Pinpoint the cell where the given text exists, returning its (X, Y) midpoint coordinate. 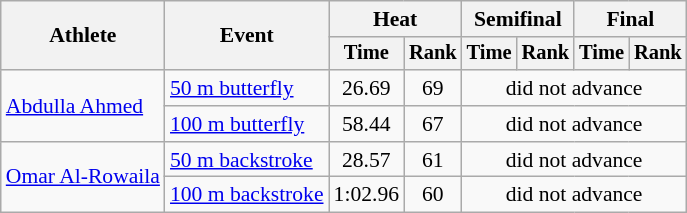
1:02.96 (366, 195)
100 m backstroke (247, 195)
Final (630, 19)
28.57 (366, 160)
26.69 (366, 88)
50 m backstroke (247, 160)
61 (433, 160)
Omar Al-Rowaila (83, 178)
100 m butterfly (247, 124)
Abdulla Ahmed (83, 106)
58.44 (366, 124)
69 (433, 88)
Semifinal (518, 19)
Athlete (83, 36)
50 m butterfly (247, 88)
67 (433, 124)
60 (433, 195)
Event (247, 36)
Heat (396, 19)
